Search for the cell housing the specified text and yield its [x, y] center coordinate. 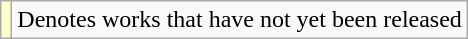
Denotes works that have not yet been released [240, 20]
